Provide the [X, Y] coordinate of the cell's center where the given text is located.  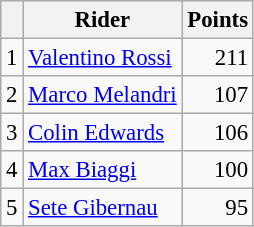
Points [218, 20]
107 [218, 95]
100 [218, 170]
106 [218, 133]
Marco Melandri [102, 95]
3 [12, 133]
2 [12, 95]
211 [218, 58]
Max Biaggi [102, 170]
4 [12, 170]
Sete Gibernau [102, 208]
Rider [102, 20]
Colin Edwards [102, 133]
5 [12, 208]
Valentino Rossi [102, 58]
95 [218, 208]
1 [12, 58]
